Capture the cell that displays the provided text and extract its [x, y] central coordinate. 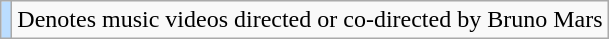
Denotes music videos directed or co-directed by Bruno Mars [310, 20]
